Extract the (X, Y) coordinate from the center of the cell holding the provided text.  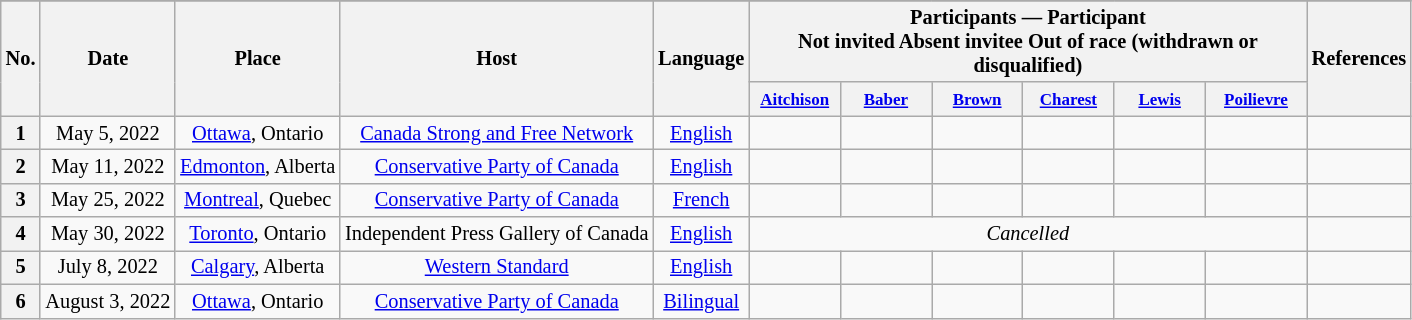
Participants — Participant Not invited Absent invitee Out of race (withdrawn or disqualified) (1028, 41)
Edmonton, Alberta (258, 166)
Calgary, Alberta (258, 267)
No. (21, 58)
Charest (1068, 99)
6 (21, 301)
Poilievre (1256, 99)
French (701, 200)
May 11, 2022 (108, 166)
Independent Press Gallery of Canada (496, 234)
Language (701, 58)
Date (108, 58)
4 (21, 234)
August 3, 2022 (108, 301)
Western Standard (496, 267)
May 30, 2022 (108, 234)
5 (21, 267)
Aitchison (794, 99)
Toronto, Ontario (258, 234)
Cancelled (1028, 234)
May 5, 2022 (108, 133)
2 (21, 166)
Bilingual (701, 301)
Brown (978, 99)
Baber (886, 99)
Host (496, 58)
References (1359, 58)
Montreal, Quebec (258, 200)
3 (21, 200)
July 8, 2022 (108, 267)
Canada Strong and Free Network (496, 133)
May 25, 2022 (108, 200)
Place (258, 58)
1 (21, 133)
Lewis (1160, 99)
